Provide the [X, Y] coordinate of the cell's center where the given text is located.  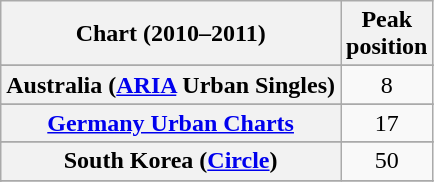
8 [387, 85]
Peakposition [387, 34]
Germany Urban Charts [171, 123]
17 [387, 123]
Chart (2010–2011) [171, 34]
Australia (ARIA Urban Singles) [171, 85]
50 [387, 161]
South Korea (Circle) [171, 161]
